Find where the given text appears and provide that cell's center as (X, Y) coordinate. 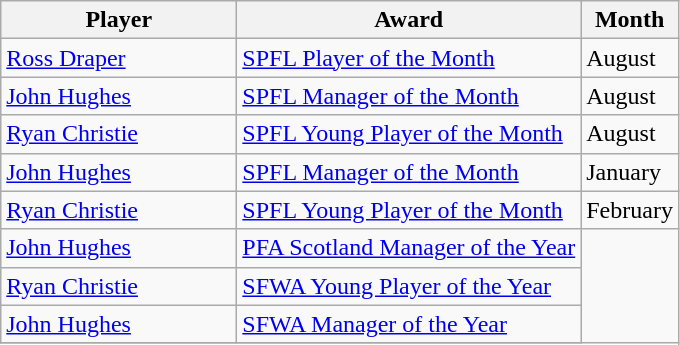
Ross Draper (119, 58)
Month (630, 20)
SFWA Young Player of the Year (409, 286)
Player (119, 20)
Award (409, 20)
SPFL Player of the Month (409, 58)
PFA Scotland Manager of the Year (409, 248)
February (630, 210)
January (630, 172)
SFWA Manager of the Year (409, 324)
